Identify which cell holds the provided text, then report its (X, Y) central coordinate. 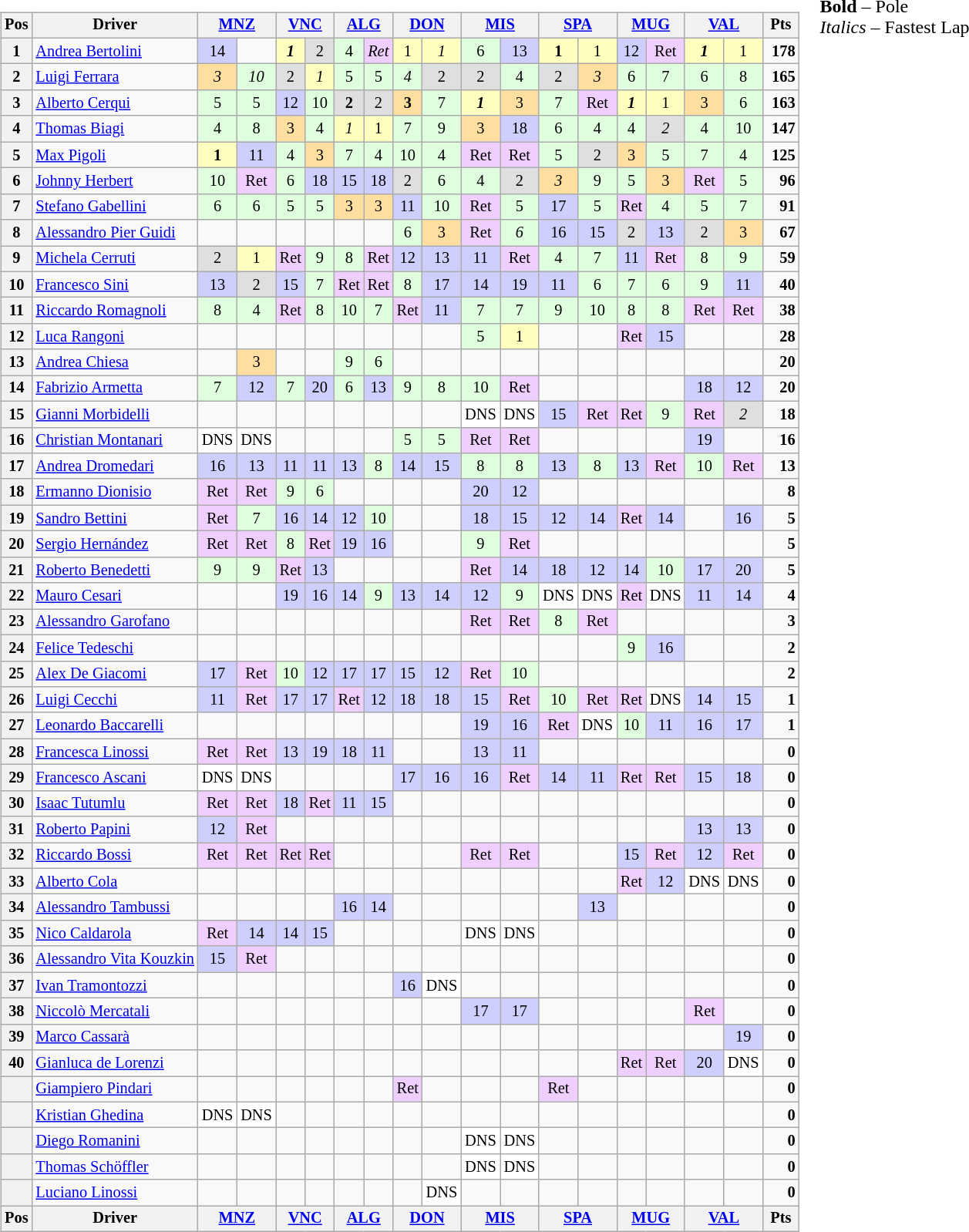
Alessandro Tambussi (114, 907)
Gianluca de Lorenzi (114, 1063)
Michela Cerruti (114, 259)
33 (16, 881)
Ermanno Dionisio (114, 492)
39 (16, 1037)
Alessandro Pier Guidi (114, 233)
Thomas Schöffler (114, 1167)
Riccardo Romagnoli (114, 311)
Nico Caldarola (114, 934)
Andrea Bertolini (114, 51)
Alessandro Vita Kouzkin (114, 959)
Luigi Ferrara (114, 77)
Alessandro Garofano (114, 622)
147 (780, 129)
96 (780, 181)
Isaac Tutumlu (114, 803)
Francesca Linossi (114, 752)
Luciano Linossi (114, 1193)
Leonardo Baccarelli (114, 725)
Mauro Cesari (114, 596)
23 (16, 622)
125 (780, 155)
Marco Cassarà (114, 1037)
36 (16, 959)
165 (780, 77)
Luca Rangoni (114, 337)
91 (780, 207)
37 (16, 985)
Alberto Cerqui (114, 103)
Johnny Herbert (114, 181)
Max Pigoli (114, 155)
Francesco Sini (114, 284)
Christian Montanari (114, 440)
34 (16, 907)
22 (16, 596)
Stefano Gabellini (114, 207)
35 (16, 934)
27 (16, 725)
Roberto Papini (114, 830)
163 (780, 103)
178 (780, 51)
21 (16, 570)
Gianni Morbidelli (114, 414)
59 (780, 259)
Diego Romanini (114, 1141)
Riccardo Bossi (114, 856)
Fabrizio Armetta (114, 389)
29 (16, 778)
Alex De Giacomi (114, 674)
Alberto Cola (114, 881)
25 (16, 674)
Francesco Ascani (114, 778)
Roberto Benedetti (114, 570)
24 (16, 648)
Kristian Ghedina (114, 1115)
Andrea Chiesa (114, 362)
26 (16, 700)
Sergio Hernández (114, 544)
Luigi Cecchi (114, 700)
Ivan Tramontozzi (114, 985)
Andrea Dromedari (114, 466)
31 (16, 830)
Giampiero Pindari (114, 1089)
Niccolò Mercatali (114, 1012)
32 (16, 856)
Sandro Bettini (114, 518)
Felice Tedeschi (114, 648)
30 (16, 803)
67 (780, 233)
Thomas Biagi (114, 129)
